Return the (x, y) coordinate for the center point of the cell that contains the specified text.  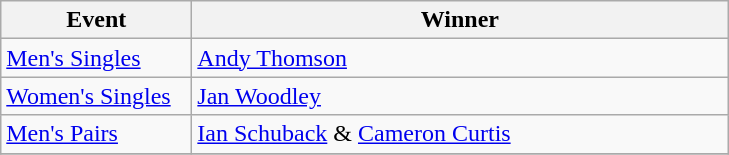
Event (96, 20)
Ian Schuback & Cameron Curtis (460, 134)
Winner (460, 20)
Men's Pairs (96, 134)
Men's Singles (96, 58)
Women's Singles (96, 96)
Andy Thomson (460, 58)
Jan Woodley (460, 96)
